Scan for the cell matching the given text and deliver its [x, y] coordinate at center. 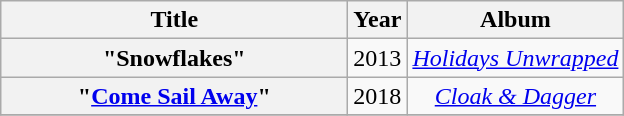
Holidays Unwrapped [516, 58]
"Come Sail Away" [174, 96]
Cloak & Dagger [516, 96]
Album [516, 20]
Year [378, 20]
Title [174, 20]
2013 [378, 58]
2018 [378, 96]
"Snowflakes" [174, 58]
